From the cell containing the given text, extract its center point as (X, Y) coordinate. 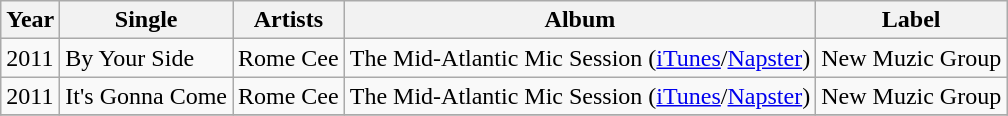
Year (30, 20)
By Your Side (146, 58)
Label (912, 20)
Artists (288, 20)
Single (146, 20)
Album (580, 20)
It's Gonna Come (146, 96)
